Return the (X, Y) coordinate for the center point of the cell that contains the specified text.  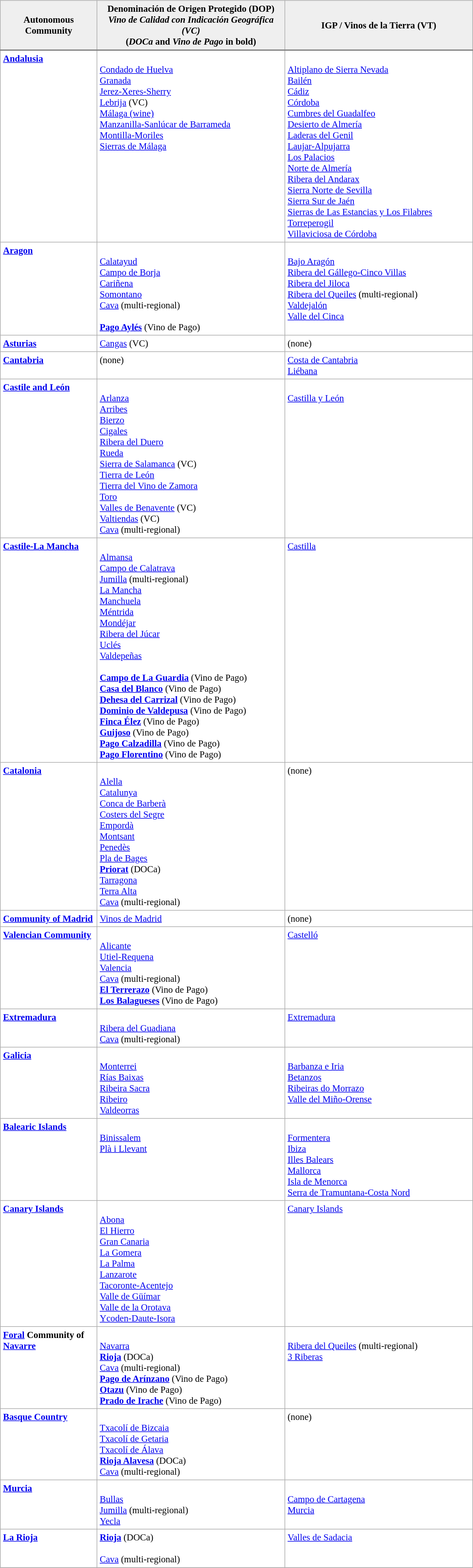
Abona El Hierro Gran Canaria La Gomera La Palma Lanzarote Tacoronte-Acentejo Valle de Güímar Valle de la Orotava Ycoden-Daute-Isora (191, 1264)
Valles de Sadacia (379, 1549)
Monterrei Rías Baixas Ribeira Sacra Ribeiro Valdeorras (191, 1083)
Murcia (49, 1505)
Formentera Ibiza Illes Balears Mallorca Isla de Menorca Serra de Tramuntana-Costa Nord (379, 1159)
Cantabria (49, 366)
AutonomousCommunity (49, 26)
Campo de Cartagena Murcia (379, 1505)
Alella Catalunya Conca de Barberà Costers del Segre Empordà Montsant Penedès Pla de Bages Priorat (DOCa) Tarragona Terra Alta Cava (multi-regional) (191, 837)
Catalonia (49, 837)
Bullas Jumilla (multi-regional) Yecla (191, 1505)
Andalusia (49, 146)
Castelló (379, 968)
Galicia (49, 1083)
Denominación de Origen Protegido (DOP)Vino de Calidad con Indicación Geográfica (VC)(DOCa and Vino de Pago in bold) (191, 26)
Valencian Community (49, 968)
Ribera del Queiles (multi-regional) 3 Riberas (379, 1368)
Rioja (DOCa)Cava (multi-regional) (191, 1549)
Vinos de Madrid (191, 918)
Castilla (379, 650)
Ribera del Guadiana Cava (multi-regional) (191, 1028)
La Rioja (49, 1549)
Barbanza e Iria Betanzos Ribeiras do Morrazo Valle del Miño-Orense (379, 1083)
Basque Country (49, 1445)
Castile and León (49, 459)
Costa de CantabriaLiébana (379, 366)
Foral Community of Navarre (49, 1368)
Condado de Huelva Granada Jerez-Xeres-Sherry Lebrija (VC) Málaga (wine) Manzanilla-Sanlúcar de Barrameda Montilla-Moriles Sierras de Málaga (191, 146)
Navarra Rioja (DOCa) Cava (multi-regional) Pago de Arínzano (Vino de Pago) Otazu (Vino de Pago) Prado de Irache (Vino de Pago) (191, 1368)
Aragon (49, 289)
Alicante Utiel-Requena Valencia Cava (multi-regional) El Terrerazo (Vino de Pago) Los Balagueses (Vino de Pago) (191, 968)
Binissalem Plà i Llevant (191, 1159)
Castilla y León (379, 459)
IGP / Vinos de la Tierra (VT) (379, 26)
Castile-La Mancha (49, 650)
Txacolí de Bizcaia Txacolí de Getaria Txacolí de Álava Rioja Alavesa (DOCa) Cava (multi-regional) (191, 1445)
Asturias (49, 344)
Calatayud Campo de Borja Cariñena Somontano Cava (multi-regional) Pago Aylés (Vino de Pago) (191, 289)
Bajo Aragón Ribera del Gállego-Cinco Villas Ribera del Jiloca Ribera del Queiles (multi-regional) Valdejalón Valle del Cinca (379, 289)
Cangas (VC) (191, 344)
Community of Madrid (49, 918)
Balearic Islands (49, 1159)
